Extract the (x, y) coordinate from the center of the cell holding the provided text.  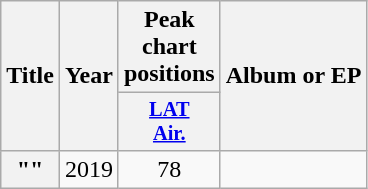
2019 (88, 169)
Title (30, 76)
LATAir. (169, 122)
Peak chart positions (169, 47)
Year (88, 76)
78 (169, 169)
"" (30, 169)
Album or EP (294, 76)
